Return (X, Y) of the center of cell containing provided text 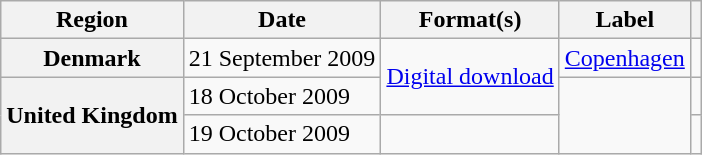
United Kingdom (92, 115)
21 September 2009 (282, 58)
Digital download (470, 77)
Label (624, 20)
Copenhagen (624, 58)
Format(s) (470, 20)
19 October 2009 (282, 134)
Region (92, 20)
Denmark (92, 58)
Date (282, 20)
18 October 2009 (282, 96)
